Identify which cell holds the provided text, then report its (x, y) central coordinate. 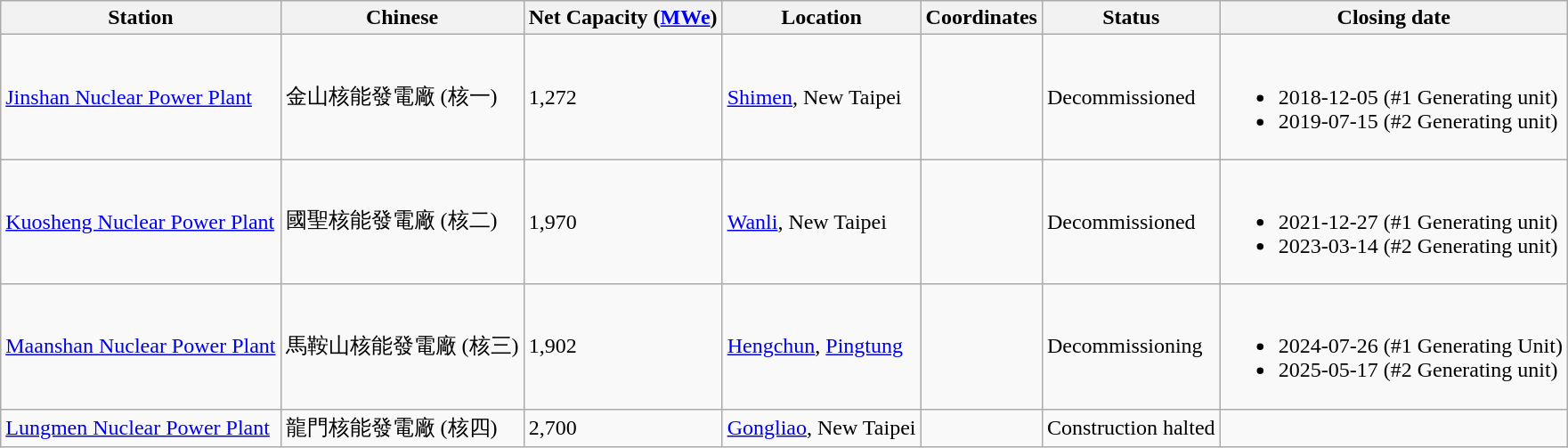
金山核能發電廠 (核一) (402, 97)
Coordinates (981, 18)
Kuosheng Nuclear Power Plant (141, 222)
馬鞍山核能發電廠 (核三) (402, 346)
龍門核能發電廠 (核四) (402, 428)
國聖核能發電廠 (核二) (402, 222)
1,970 (623, 222)
Construction halted (1131, 428)
Jinshan Nuclear Power Plant (141, 97)
2018-12-05 (#1 Generating unit)2019-07-15 (#2 Generating unit) (1393, 97)
1,902 (623, 346)
2,700 (623, 428)
Lungmen Nuclear Power Plant (141, 428)
Net Capacity (MWe) (623, 18)
Gongliao, New Taipei (821, 428)
2021-12-27 (#1 Generating unit)2023-03-14 (#2 Generating unit) (1393, 222)
Status (1131, 18)
Decommissioning (1131, 346)
Chinese (402, 18)
Wanli, New Taipei (821, 222)
Hengchun, Pingtung (821, 346)
Maanshan Nuclear Power Plant (141, 346)
2024-07-26 (#1 Generating Unit) 2025-05-17 (#2 Generating unit) (1393, 346)
Closing date (1393, 18)
Location (821, 18)
1,272 (623, 97)
Station (141, 18)
Shimen, New Taipei (821, 97)
